Find where the given text appears and provide that cell's center as [X, Y] coordinate. 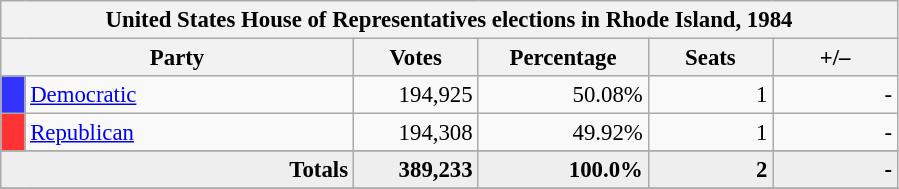
Votes [416, 58]
Democratic [189, 95]
100.0% [563, 170]
194,925 [416, 95]
389,233 [416, 170]
Totals [178, 170]
Percentage [563, 58]
2 [710, 170]
Seats [710, 58]
50.08% [563, 95]
49.92% [563, 133]
+/– [836, 58]
United States House of Representatives elections in Rhode Island, 1984 [450, 20]
194,308 [416, 133]
Republican [189, 133]
Party [178, 58]
